Provide the (x, y) coordinate of the cell's center where the given text is located.  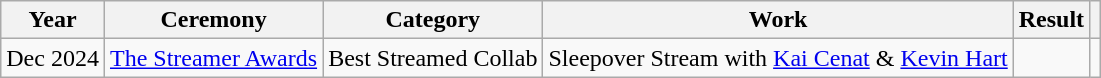
Ceremony (213, 20)
Sleepover Stream with Kai Cenat & Kevin Hart (778, 58)
The Streamer Awards (213, 58)
Result (1051, 20)
Category (433, 20)
Work (778, 20)
Year (53, 20)
Best Streamed Collab (433, 58)
Dec 2024 (53, 58)
